Scan for the cell matching the given text and deliver its (x, y) coordinate at center. 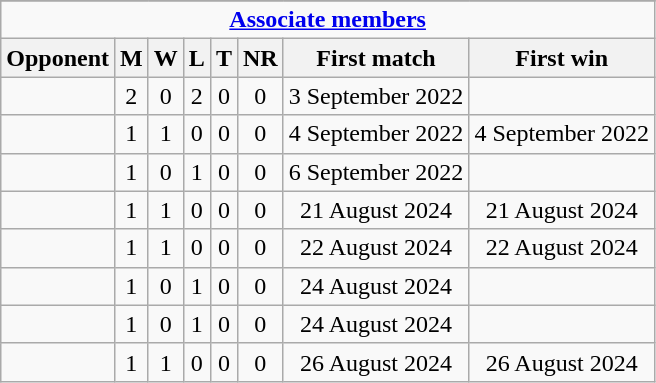
3 September 2022 (376, 96)
Associate members (328, 20)
L (196, 58)
NR (260, 58)
W (166, 58)
6 September 2022 (376, 172)
M (132, 58)
T (224, 58)
Opponent (58, 58)
First win (562, 58)
First match (376, 58)
